Find where the given text appears and provide that cell's center as [X, Y] coordinate. 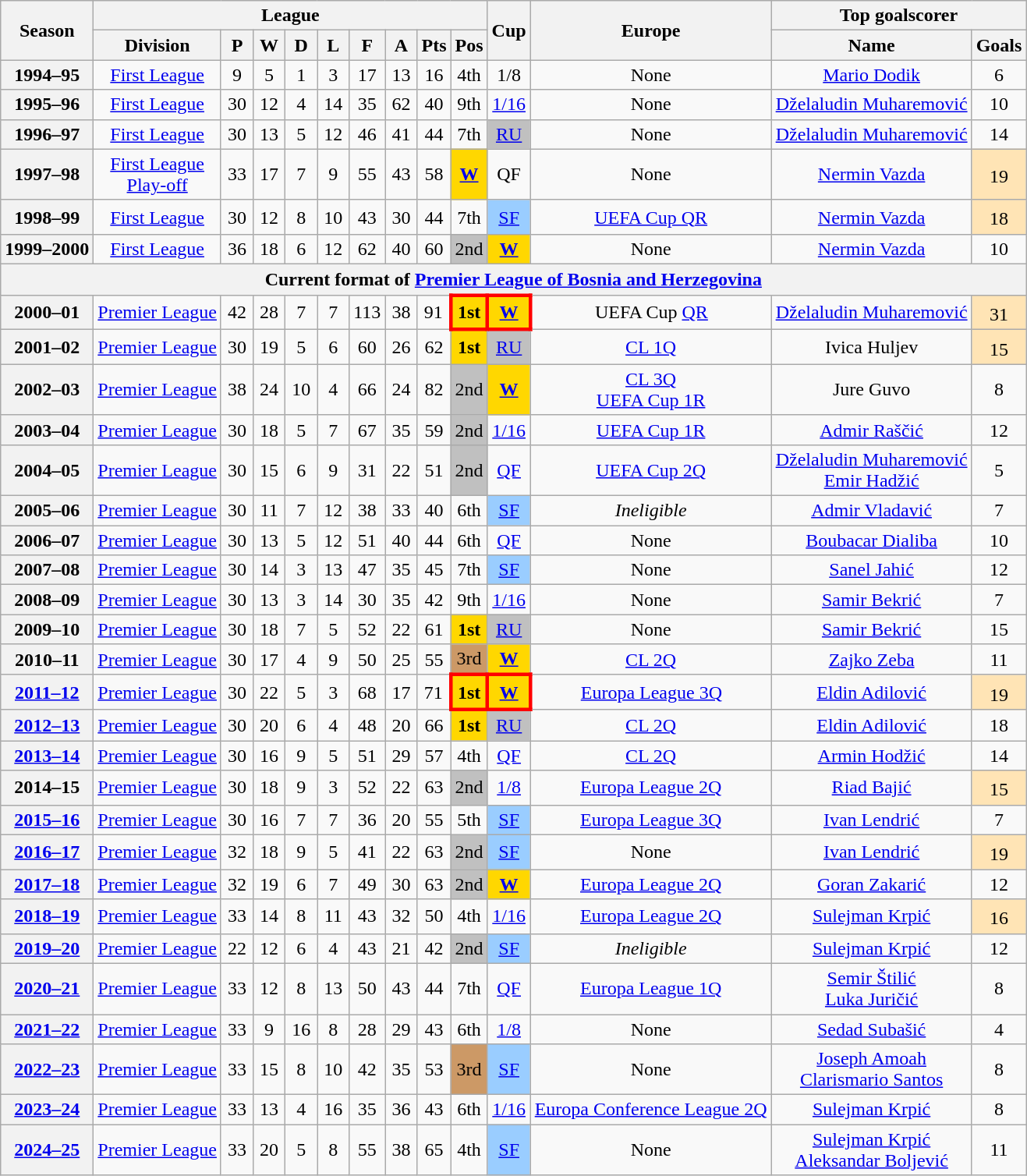
Mario Dodik [872, 75]
First LeaguePlay-off [158, 175]
Admir Raščić [872, 430]
P [237, 45]
2021–22 [47, 1029]
67 [367, 430]
47 [367, 570]
Goals [999, 45]
Ivica Huljev [872, 348]
CL 3QUEFA Cup 1R [650, 390]
Armin Hodžić [872, 756]
2010–11 [47, 660]
71 [434, 692]
46 [367, 134]
68 [367, 692]
Goran Zakarić [872, 884]
2006–07 [47, 540]
Admir Vladavić [872, 511]
2014–15 [47, 788]
82 [434, 390]
2023–24 [47, 1110]
Name [872, 45]
Boubacar Dialiba [872, 540]
49 [367, 884]
Europa League 1Q [650, 989]
Sedad Subašić [872, 1029]
2002–03 [47, 390]
2024–25 [47, 1149]
2017–18 [47, 884]
2015–16 [47, 820]
2009–10 [47, 629]
Cup [508, 30]
1995–96 [47, 104]
2013–14 [47, 756]
Division [158, 45]
D [301, 45]
1996–97 [47, 134]
1997–98 [47, 175]
57 [434, 756]
L [334, 45]
Sulejman Krpić Aleksandar Boljević [872, 1149]
A [401, 45]
65 [434, 1149]
1994–95 [47, 75]
2020–21 [47, 989]
58 [434, 175]
Season [47, 30]
2005–06 [47, 511]
2016–17 [47, 852]
Semir Štilić Luka Juričić [872, 989]
Europe [650, 30]
UEFA Cup 1R [650, 430]
Zajko Zeba [872, 660]
21 [401, 948]
48 [367, 725]
2022–23 [47, 1070]
Jure Guvo [872, 390]
CL 1Q [650, 348]
Top goalscorer [898, 16]
91 [434, 312]
UEFA Cup 2Q [650, 471]
2019–20 [47, 948]
2011–12 [47, 692]
2004–05 [47, 471]
Pos [469, 45]
Joseph Amoah Clarismario Santos [872, 1070]
2007–08 [47, 570]
Europa Conference League 2Q [650, 1110]
45 [434, 570]
Pts [434, 45]
2018–19 [47, 917]
25 [401, 660]
2012–13 [47, 725]
1999–2000 [47, 250]
61 [434, 629]
Current format of Premier League of Bosnia and Herzegovina [513, 280]
Riad Bajić [872, 788]
2003–04 [47, 430]
5th [469, 820]
2000–01 [47, 312]
113 [367, 312]
2001–02 [47, 348]
League [290, 16]
53 [434, 1070]
Dželaludin Muharemović Emir Hadžić [872, 471]
1 [301, 75]
Sanel Jahić [872, 570]
59 [434, 430]
F [367, 45]
2008–09 [47, 600]
26 [401, 348]
1998–99 [47, 217]
